Detect which cell encompasses the target text, then output its [X, Y] center coordinate. 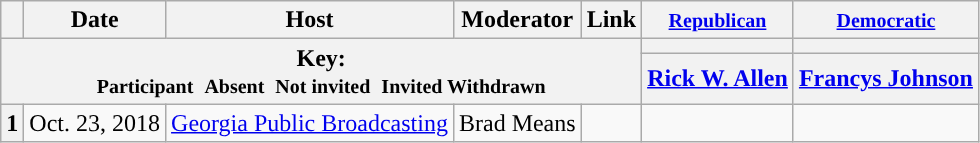
Georgia Public Broadcasting [310, 123]
Rick W. Allen [718, 78]
Brad Means [517, 123]
1 [12, 123]
Moderator [517, 20]
Democratic [886, 20]
Date [95, 20]
Link [611, 20]
Francys Johnson [886, 78]
Oct. 23, 2018 [95, 123]
Key: Participant Absent Not invited Invited Withdrawn [322, 72]
Republican [718, 20]
Host [310, 20]
